From the cell containing the given text, extract its center point as [x, y] coordinate. 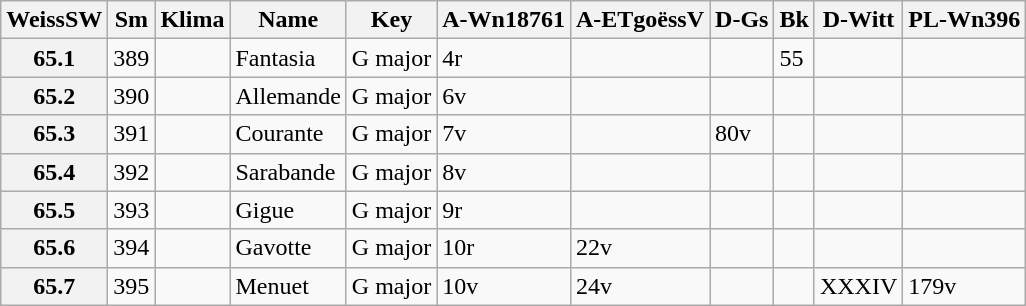
65.2 [54, 96]
390 [132, 96]
394 [132, 248]
Key [391, 20]
391 [132, 134]
55 [794, 58]
24v [640, 286]
10r [504, 248]
Gigue [288, 210]
65.5 [54, 210]
9r [504, 210]
65.7 [54, 286]
A-ETgoëssV [640, 20]
Fantasia [288, 58]
D-Witt [858, 20]
393 [132, 210]
Bk [794, 20]
392 [132, 172]
389 [132, 58]
65.6 [54, 248]
22v [640, 248]
8v [504, 172]
PL-Wn396 [964, 20]
XXXIV [858, 286]
4r [504, 58]
10v [504, 286]
Menuet [288, 286]
80v [742, 134]
65.4 [54, 172]
6v [504, 96]
Klima [192, 20]
A-Wn18761 [504, 20]
395 [132, 286]
65.1 [54, 58]
7v [504, 134]
65.3 [54, 134]
D-Gs [742, 20]
WeissSW [54, 20]
Allemande [288, 96]
Gavotte [288, 248]
Name [288, 20]
Sarabande [288, 172]
179v [964, 286]
Sm [132, 20]
Courante [288, 134]
